Extract the (x, y) coordinate from the center of the cell holding the provided text.  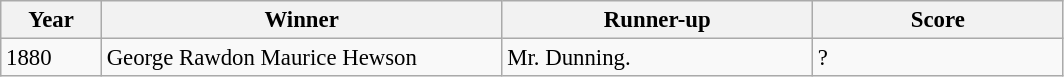
Mr. Dunning. (658, 58)
Year (52, 20)
Runner-up (658, 20)
? (938, 58)
Score (938, 20)
Winner (302, 20)
1880 (52, 58)
George Rawdon Maurice Hewson (302, 58)
